Provide the [X, Y] coordinate of the cell's center where the given text is located.  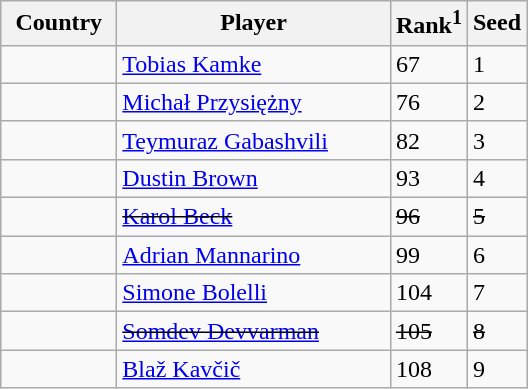
93 [428, 178]
99 [428, 255]
76 [428, 102]
7 [496, 293]
67 [428, 64]
Rank1 [428, 24]
1 [496, 64]
108 [428, 369]
105 [428, 331]
Tobias Kamke [254, 64]
Simone Bolelli [254, 293]
Karol Beck [254, 217]
3 [496, 140]
Michał Przysiężny [254, 102]
5 [496, 217]
Country [59, 24]
9 [496, 369]
Adrian Mannarino [254, 255]
6 [496, 255]
8 [496, 331]
Blaž Kavčič [254, 369]
Player [254, 24]
96 [428, 217]
2 [496, 102]
Seed [496, 24]
Somdev Devvarman [254, 331]
Dustin Brown [254, 178]
82 [428, 140]
4 [496, 178]
Teymuraz Gabashvili [254, 140]
104 [428, 293]
